Identify which cell holds the provided text, then report its [X, Y] central coordinate. 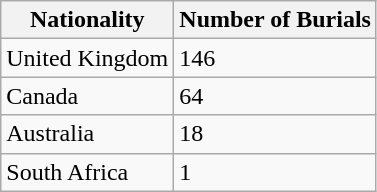
United Kingdom [88, 58]
South Africa [88, 172]
Number of Burials [276, 20]
64 [276, 96]
Canada [88, 96]
Nationality [88, 20]
18 [276, 134]
146 [276, 58]
1 [276, 172]
Australia [88, 134]
